Determine the [x, y] coordinate at the center of the cell enclosing the given text.  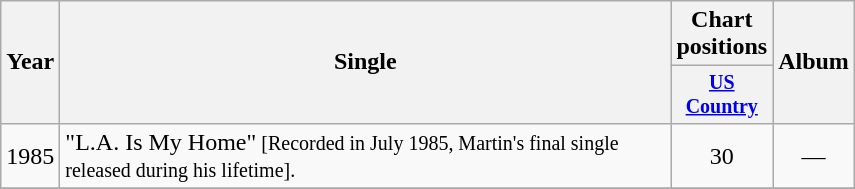
Album [814, 62]
Single [366, 62]
Chart positions [722, 34]
— [814, 156]
30 [722, 156]
"L.A. Is My Home" [Recorded in July 1985, Martin's final single released during his lifetime]. [366, 156]
US Country [722, 94]
1985 [30, 156]
Year [30, 62]
